Search for the cell housing the specified text and yield its [X, Y] center coordinate. 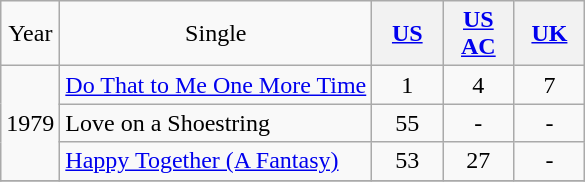
Love on a Shoestring [216, 123]
7 [550, 85]
1979 [30, 123]
Year [30, 34]
US [408, 34]
Do That to Me One More Time [216, 85]
US AC [478, 34]
27 [478, 161]
4 [478, 85]
UK [550, 34]
Happy Together (A Fantasy) [216, 161]
1 [408, 85]
Single [216, 34]
55 [408, 123]
53 [408, 161]
